Search for the cell housing the specified text and yield its [X, Y] center coordinate. 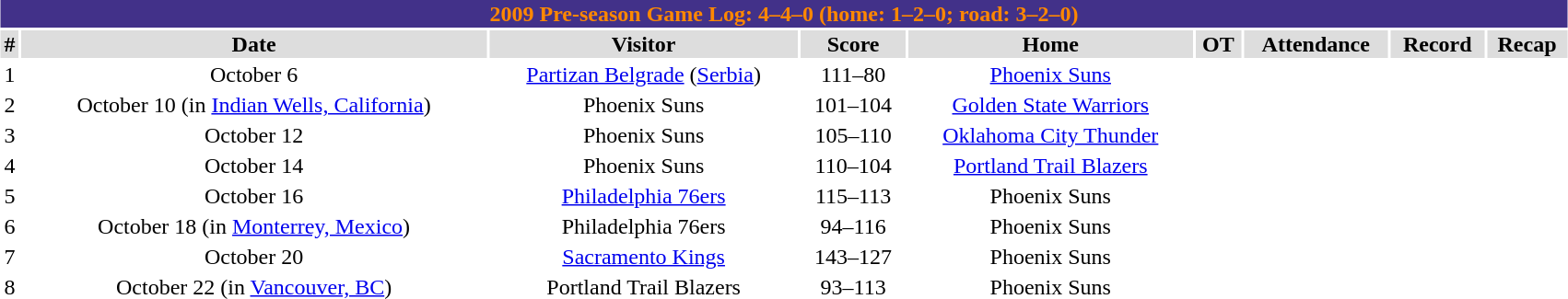
115–113 [853, 196]
October 20 [254, 257]
94–116 [853, 226]
Portland Trail Blazers [1050, 166]
143–127 [853, 257]
111–80 [853, 75]
Oklahoma City Thunder [1050, 135]
105–110 [853, 135]
3 [10, 135]
October 6 [254, 75]
101–104 [853, 105]
Home [1050, 44]
1 [10, 75]
Attendance [1316, 44]
October 16 [254, 196]
Partizan Belgrade (Serbia) [644, 75]
110–104 [853, 166]
# [10, 44]
October 14 [254, 166]
4 [10, 166]
OT [1218, 44]
2 [10, 105]
Record [1437, 44]
October 18 (in Monterrey, Mexico) [254, 226]
2009 Pre-season Game Log: 4–4–0 (home: 1–2–0; road: 3–2–0) [784, 14]
Golden State Warriors [1050, 105]
October 10 (in Indian Wells, California) [254, 105]
6 [10, 226]
October 12 [254, 135]
7 [10, 257]
Date [254, 44]
Sacramento Kings [644, 257]
Recap [1527, 44]
Score [853, 44]
5 [10, 196]
Visitor [644, 44]
